For the text-containing cell, return its midpoint in (x, y) coordinate format. 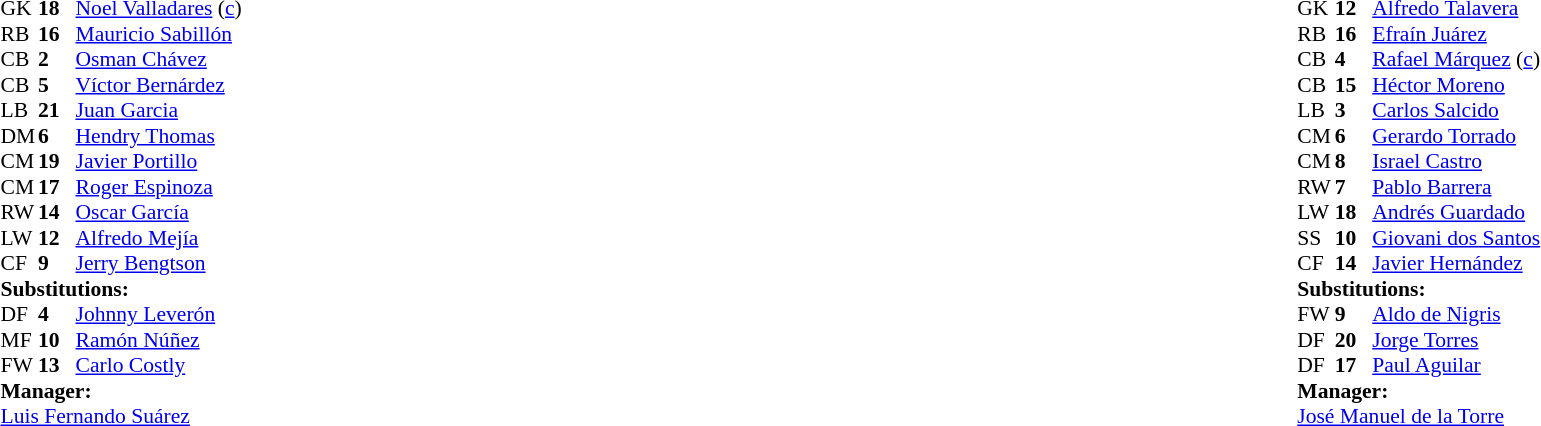
7 (1354, 187)
15 (1354, 85)
3 (1354, 111)
Paul Aguilar (1456, 365)
12 (57, 238)
Mauricio Sabillón (159, 34)
Oscar García (159, 213)
2 (57, 59)
Johnny Leverón (159, 315)
20 (1354, 340)
Jorge Torres (1456, 340)
Rafael Márquez (c) (1456, 59)
Osman Chávez (159, 59)
Andrés Guardado (1456, 213)
Javier Hernández (1456, 263)
21 (57, 111)
Giovani dos Santos (1456, 238)
Hendry Thomas (159, 136)
Pablo Barrera (1456, 187)
Carlo Costly (159, 365)
Alfredo Mejía (159, 238)
Ramón Núñez (159, 340)
Javier Portillo (159, 161)
Juan Garcia (159, 111)
13 (57, 365)
Gerardo Torrado (1456, 136)
MF (19, 340)
DM (19, 136)
19 (57, 161)
Jerry Bengtson (159, 263)
Carlos Salcido (1456, 111)
Héctor Moreno (1456, 85)
Aldo de Nigris (1456, 315)
Roger Espinoza (159, 187)
8 (1354, 161)
5 (57, 85)
Efraín Juárez (1456, 34)
Víctor Bernárdez (159, 85)
18 (1354, 213)
SS (1316, 238)
Israel Castro (1456, 161)
